Scan for the cell matching the given text and deliver its (X, Y) coordinate at center. 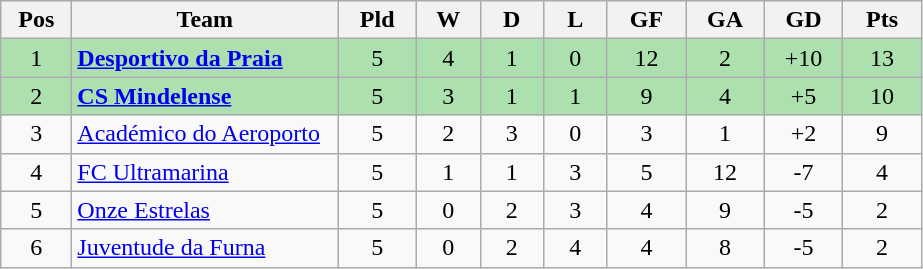
+2 (804, 134)
Onze Estrelas (205, 210)
GD (804, 20)
CS Mindelense (205, 96)
8 (726, 248)
FC Ultramarina (205, 172)
Pos (36, 20)
W (448, 20)
Team (205, 20)
Pts (882, 20)
6 (36, 248)
10 (882, 96)
GF (646, 20)
Desportivo da Praia (205, 58)
Juventude da Furna (205, 248)
Pld (378, 20)
GA (726, 20)
-7 (804, 172)
+10 (804, 58)
Académico do Aeroporto (205, 134)
L (576, 20)
D (512, 20)
+5 (804, 96)
13 (882, 58)
